From the cell containing the given text, extract its center point as [X, Y] coordinate. 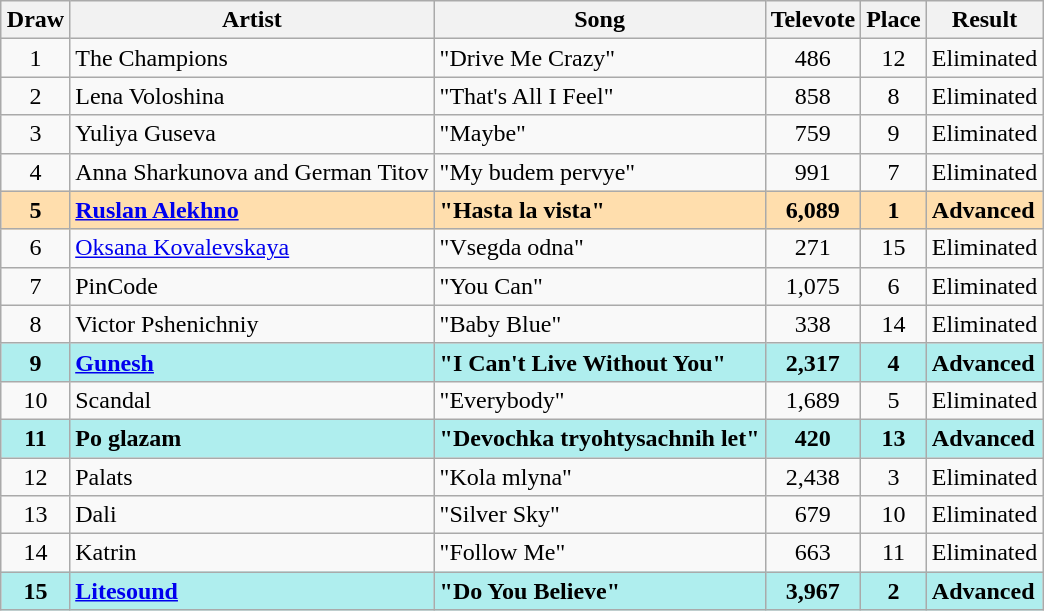
"Kola mlyna" [600, 477]
Place [894, 20]
Oksana Kovalevskaya [252, 248]
"My budem pervye" [600, 172]
420 [812, 438]
The Champions [252, 58]
663 [812, 553]
Litesound [252, 591]
"Do You Believe" [600, 591]
759 [812, 134]
Televote [812, 20]
6,089 [812, 210]
"You Can" [600, 286]
"Silver Sky" [600, 515]
Anna Sharkunova and German Titov [252, 172]
"Vsegda odna" [600, 248]
Draw [35, 20]
486 [812, 58]
Yuliya Guseva [252, 134]
"Devochka tryohtysachnih let" [600, 438]
Dali [252, 515]
1,075 [812, 286]
3,967 [812, 591]
Song [600, 20]
Palats [252, 477]
991 [812, 172]
"Everybody" [600, 400]
Ruslan Alekhno [252, 210]
"Hasta la vista" [600, 210]
Result [984, 20]
2,317 [812, 362]
"Follow Me" [600, 553]
Scandal [252, 400]
"Maybe" [600, 134]
"I Can't Live Without You" [600, 362]
"Baby Blue" [600, 324]
"That's All I Feel" [600, 96]
271 [812, 248]
Victor Pshenichniy [252, 324]
Artist [252, 20]
679 [812, 515]
Gunesh [252, 362]
858 [812, 96]
338 [812, 324]
Po glazam [252, 438]
"Drive Me Crazy" [600, 58]
2,438 [812, 477]
PinCode [252, 286]
1,689 [812, 400]
Lena Voloshina [252, 96]
Katrin [252, 553]
